Output the (x, y) coordinate of the center of the cell containing the given text.  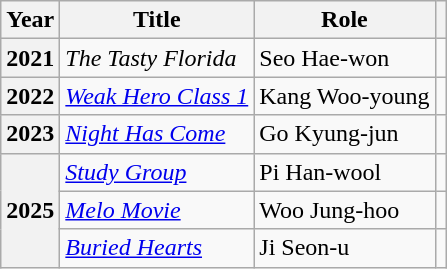
Pi Han-wool (344, 172)
Title (157, 20)
The Tasty Florida (157, 58)
Seo Hae-won (344, 58)
Kang Woo-young (344, 96)
Buried Hearts (157, 248)
Go Kyung-jun (344, 134)
Weak Hero Class 1 (157, 96)
2021 (30, 58)
Melo Movie (157, 210)
Woo Jung-hoo (344, 210)
Night Has Come (157, 134)
2022 (30, 96)
Study Group (157, 172)
2023 (30, 134)
Role (344, 20)
Ji Seon-u (344, 248)
2025 (30, 210)
Year (30, 20)
